Locate the cell with the specified text and output its [x, y] center coordinate. 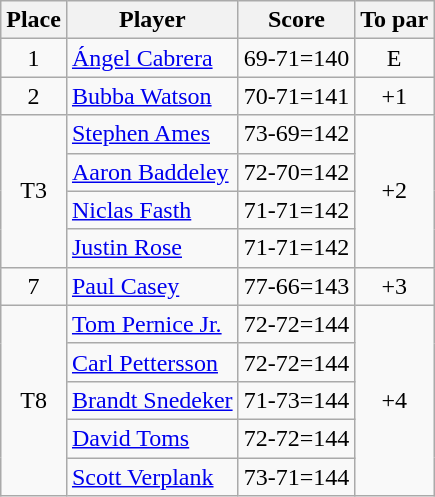
David Toms [152, 438]
T8 [34, 400]
Player [152, 20]
To par [394, 20]
2 [34, 96]
+2 [394, 191]
Aaron Baddeley [152, 172]
73-69=142 [296, 134]
+4 [394, 400]
+1 [394, 96]
77-66=143 [296, 286]
Score [296, 20]
T3 [34, 191]
Paul Casey [152, 286]
73-71=144 [296, 477]
E [394, 58]
+3 [394, 286]
Carl Pettersson [152, 362]
Justin Rose [152, 248]
Bubba Watson [152, 96]
71-73=144 [296, 400]
Ángel Cabrera [152, 58]
Scott Verplank [152, 477]
Niclas Fasth [152, 210]
Tom Pernice Jr. [152, 324]
70-71=141 [296, 96]
Brandt Snedeker [152, 400]
69-71=140 [296, 58]
72-70=142 [296, 172]
Place [34, 20]
7 [34, 286]
Stephen Ames [152, 134]
1 [34, 58]
